From the cell containing the given text, extract its center point as (X, Y) coordinate. 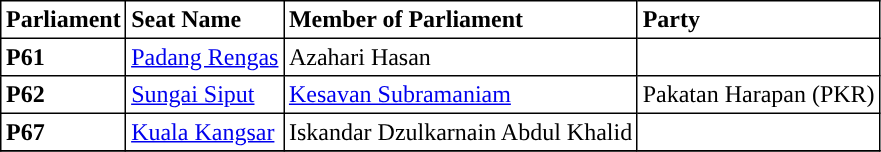
Pakatan Harapan (PKR) (758, 95)
Party (758, 20)
P62 (64, 95)
Kesavan Subramaniam (461, 95)
Member of Parliament (461, 20)
P61 (64, 57)
Parliament (64, 20)
Kuala Kangsar (205, 132)
Sungai Siput (205, 95)
Azahari Hasan (461, 57)
P67 (64, 132)
Padang Rengas (205, 57)
Seat Name (205, 20)
Iskandar Dzulkarnain Abdul Khalid (461, 132)
